Capture the cell that displays the provided text and extract its (x, y) central coordinate. 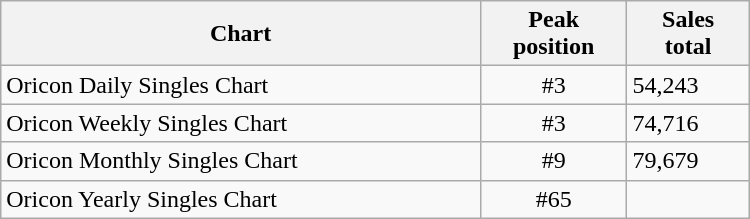
Oricon Daily Singles Chart (241, 85)
Salestotal (688, 34)
Oricon Monthly Singles Chart (241, 161)
54,243 (688, 85)
74,716 (688, 123)
Peakposition (554, 34)
79,679 (688, 161)
#9 (554, 161)
Chart (241, 34)
Oricon Weekly Singles Chart (241, 123)
Oricon Yearly Singles Chart (241, 199)
#65 (554, 199)
